Locate the cell with the specified text and output its [x, y] center coordinate. 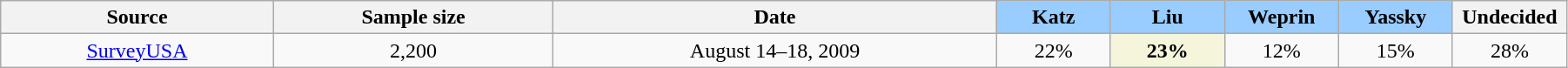
Yassky [1396, 17]
Undecided [1509, 17]
Sample size [413, 17]
12% [1281, 51]
Katz [1053, 17]
Date [774, 17]
2,200 [413, 51]
Weprin [1281, 17]
Source [137, 17]
Liu [1168, 17]
SurveyUSA [137, 51]
28% [1509, 51]
15% [1396, 51]
August 14–18, 2009 [774, 51]
22% [1053, 51]
23% [1168, 51]
